Determine the [x, y] coordinate at the center of the cell enclosing the given text.  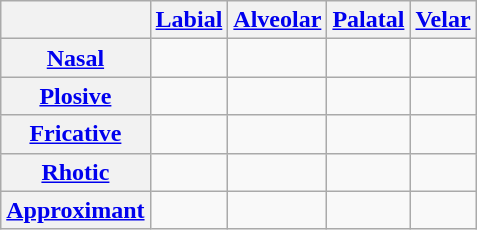
Velar [443, 20]
Rhotic [76, 172]
Plosive [76, 96]
Labial [189, 20]
Fricative [76, 134]
Palatal [368, 20]
Alveolar [278, 20]
Approximant [76, 210]
Nasal [76, 58]
